Locate the cell with the specified text and output its (X, Y) center coordinate. 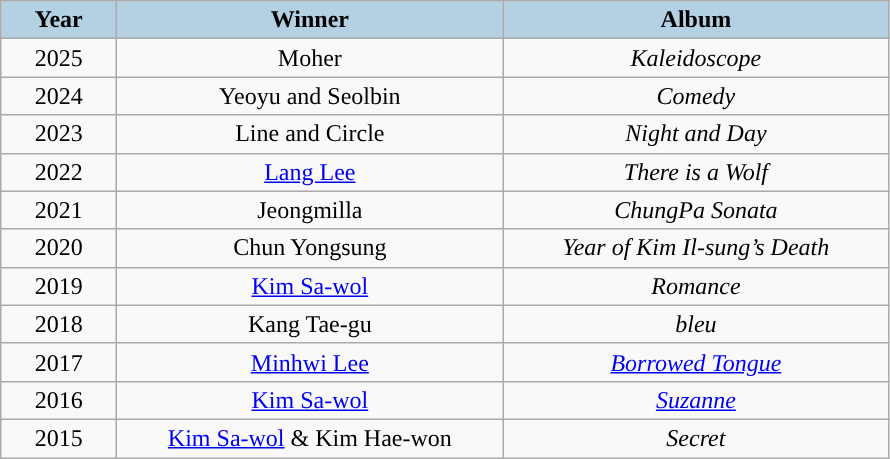
2023 (59, 134)
Lang Lee (310, 172)
2015 (59, 438)
Night and Day (696, 134)
bleu (696, 324)
Kang Tae-gu (310, 324)
Album (696, 20)
Kim Sa-wol & Kim Hae-won (310, 438)
2022 (59, 172)
Suzanne (696, 400)
2025 (59, 58)
2016 (59, 400)
Line and Circle (310, 134)
2017 (59, 362)
Yeoyu and Seolbin (310, 96)
2021 (59, 210)
Jeongmilla (310, 210)
2018 (59, 324)
Year of Kim Il-sung’s Death (696, 248)
2020 (59, 248)
Chun Yongsung (310, 248)
Borrowed Tongue (696, 362)
Moher (310, 58)
Comedy (696, 96)
Kaleidoscope (696, 58)
Romance (696, 286)
There is a Wolf (696, 172)
Minhwi Lee (310, 362)
2019 (59, 286)
2024 (59, 96)
Year (59, 20)
ChungPa Sonata (696, 210)
Winner (310, 20)
Secret (696, 438)
